Find where the given text appears and provide that cell's center as (X, Y) coordinate. 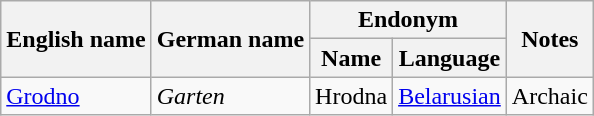
Notes (550, 39)
Garten (230, 96)
Belarusian (450, 96)
Name (352, 58)
German name (230, 39)
Endonym (408, 20)
Archaic (550, 96)
English name (76, 39)
Language (450, 58)
Grodno (76, 96)
Hrodna (352, 96)
